Extract the (X, Y) coordinate from the center of the cell holding the provided text.  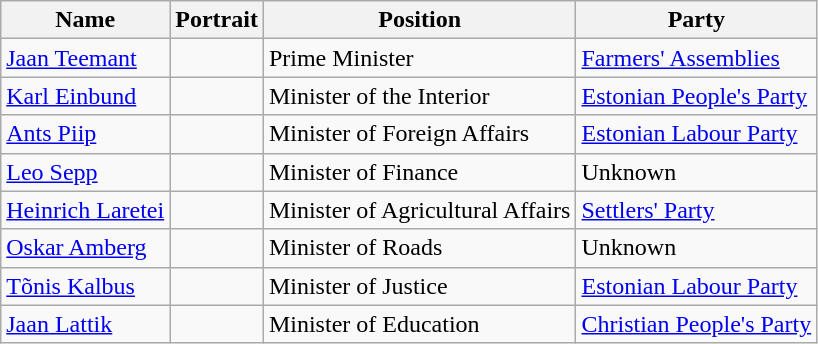
Heinrich Laretei (86, 210)
Tõnis Kalbus (86, 286)
Ants Piip (86, 134)
Leo Sepp (86, 172)
Jaan Teemant (86, 58)
Estonian People's Party (696, 96)
Jaan Lattik (86, 324)
Minister of Finance (420, 172)
Minister of the Interior (420, 96)
Settlers' Party (696, 210)
Karl Einbund (86, 96)
Minister of Agricultural Affairs (420, 210)
Minister of Roads (420, 248)
Position (420, 20)
Minister of Foreign Affairs (420, 134)
Minister of Justice (420, 286)
Oskar Amberg (86, 248)
Portrait (217, 20)
Party (696, 20)
Christian People's Party (696, 324)
Farmers' Assemblies (696, 58)
Minister of Education (420, 324)
Name (86, 20)
Prime Minister (420, 58)
